Locate the cell with the specified text and output its (X, Y) center coordinate. 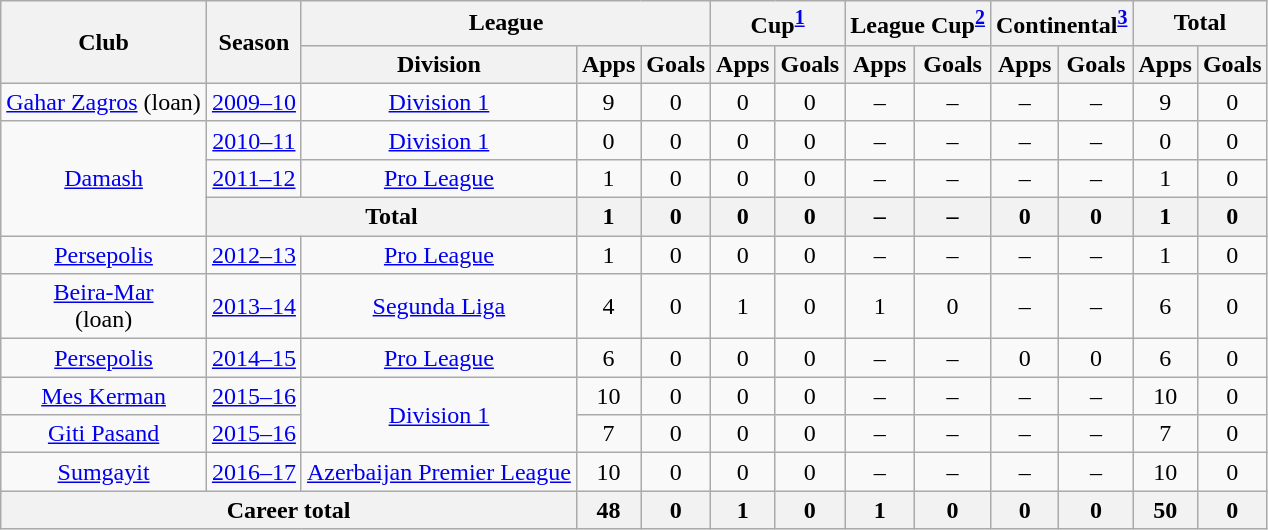
2012–13 (254, 255)
Giti Pasand (104, 434)
2009–10 (254, 102)
Club (104, 42)
Career total (289, 510)
2010–11 (254, 140)
Damash (104, 178)
4 (608, 306)
Beira-Mar(loan) (104, 306)
Azerbaijan Premier League (438, 472)
League Cup2 (918, 24)
Sumgayit (104, 472)
2016–17 (254, 472)
2013–14 (254, 306)
Season (254, 42)
Mes Kerman (104, 396)
Segunda Liga (438, 306)
Gahar Zagros (loan) (104, 102)
Cup1 (778, 24)
2014–15 (254, 358)
50 (1165, 510)
League (506, 24)
48 (608, 510)
Division (438, 64)
2011–12 (254, 178)
Continental3 (1061, 24)
